Provide the [x, y] coordinate of the cell's center where the given text is located.  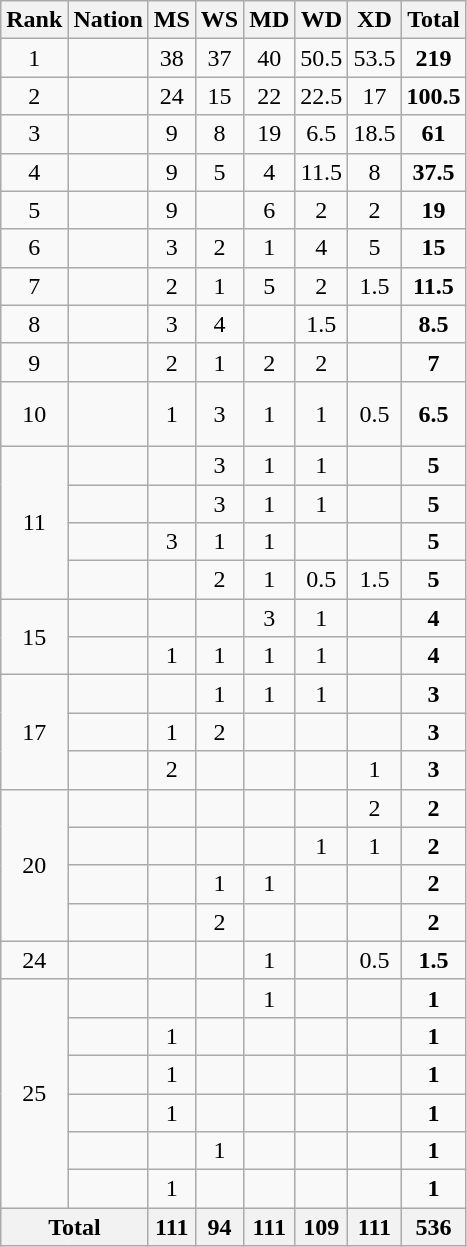
Nation [108, 20]
22.5 [322, 96]
40 [270, 58]
37.5 [434, 172]
18.5 [374, 134]
WD [322, 20]
MD [270, 20]
38 [172, 58]
20 [34, 865]
50.5 [322, 58]
536 [434, 1227]
8.5 [434, 324]
MS [172, 20]
10 [34, 414]
61 [434, 134]
25 [34, 1093]
219 [434, 58]
XD [374, 20]
94 [219, 1227]
109 [322, 1227]
22 [270, 96]
37 [219, 58]
11 [34, 522]
53.5 [374, 58]
WS [219, 20]
100.5 [434, 96]
Rank [34, 20]
